Return [x, y] of the center of cell containing provided text 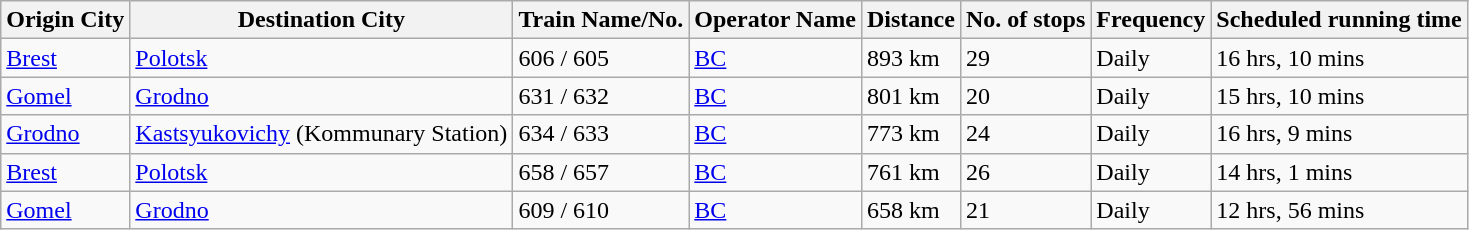
Train Name/No. [601, 20]
24 [1025, 134]
609 / 610 [601, 210]
29 [1025, 58]
Operator Name [776, 20]
No. of stops [1025, 20]
21 [1025, 210]
773 km [910, 134]
Origin City [66, 20]
15 hrs, 10 mins [1339, 96]
Distance [910, 20]
801 km [910, 96]
Destination City [322, 20]
631 / 632 [601, 96]
893 km [910, 58]
658 / 657 [601, 172]
634 / 633 [601, 134]
606 / 605 [601, 58]
12 hrs, 56 mins [1339, 210]
761 km [910, 172]
Scheduled running time [1339, 20]
26 [1025, 172]
16 hrs, 9 mins [1339, 134]
20 [1025, 96]
16 hrs, 10 mins [1339, 58]
658 km [910, 210]
Frequency [1151, 20]
14 hrs, 1 mins [1339, 172]
Kastsyukovichy (Kommunary Station) [322, 134]
